Return (x, y) of the center of cell containing provided text 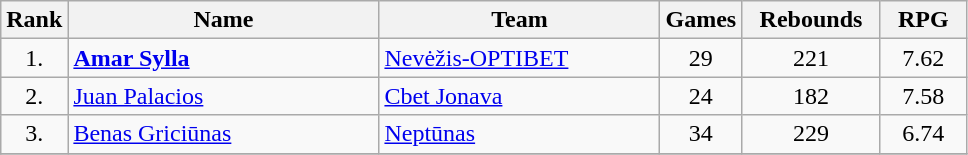
24 (701, 96)
3. (34, 134)
Rebounds (812, 20)
34 (701, 134)
2. (34, 96)
Cbet Jonava (520, 96)
Games (701, 20)
29 (701, 58)
Neptūnas (520, 134)
221 (812, 58)
Nevėžis-OPTIBET (520, 58)
Name (224, 20)
1. (34, 58)
RPG (923, 20)
Juan Palacios (224, 96)
229 (812, 134)
7.62 (923, 58)
Benas Griciūnas (224, 134)
Rank (34, 20)
Amar Sylla (224, 58)
182 (812, 96)
7.58 (923, 96)
Team (520, 20)
6.74 (923, 134)
